Search for the cell housing the specified text and yield its [X, Y] center coordinate. 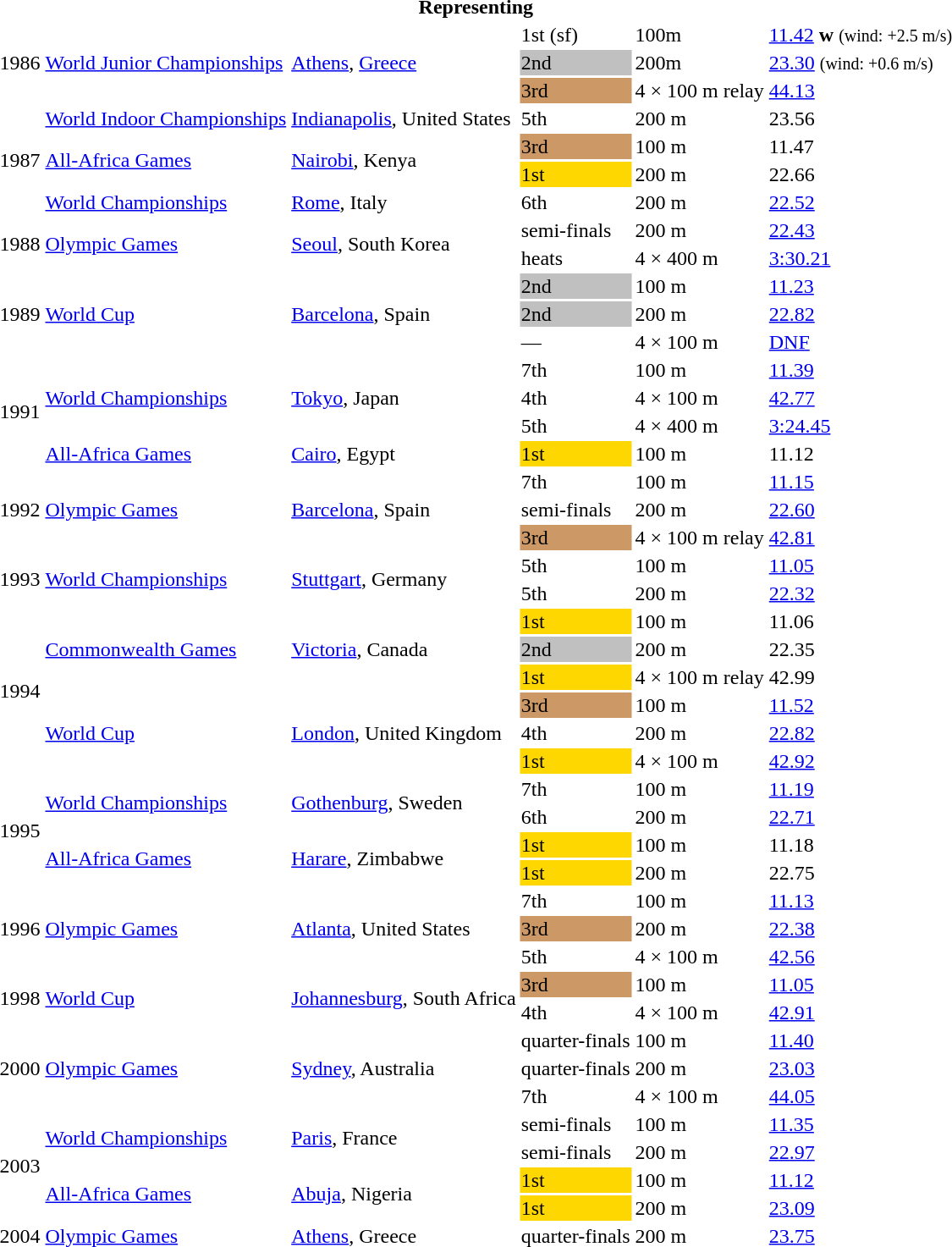
Tokyo, Japan [404, 398]
Harare, Zimbabwe [404, 858]
World Junior Championships [166, 63]
London, United Kingdom [404, 733]
Commonwealth Games [166, 649]
Paris, France [404, 1138]
Indianapolis, United States [404, 119]
Gothenburg, Sweden [404, 803]
Sydney, Australia [404, 1068]
Abuja, Nigeria [404, 1194]
Johannesburg, South Africa [404, 999]
1st (sf) [575, 35]
200m [699, 63]
Atlanta, United States [404, 929]
Seoul, South Korea [404, 244]
Athens, Greece [404, 63]
— [575, 342]
heats [575, 258]
Cairo, Egypt [404, 454]
Rome, Italy [404, 202]
Nairobi, Kenya [404, 161]
100m [699, 35]
Stuttgart, Germany [404, 579]
World Indoor Championships [166, 119]
Victoria, Canada [404, 649]
